Determine the (X, Y) coordinate at the center of the cell enclosing the given text.  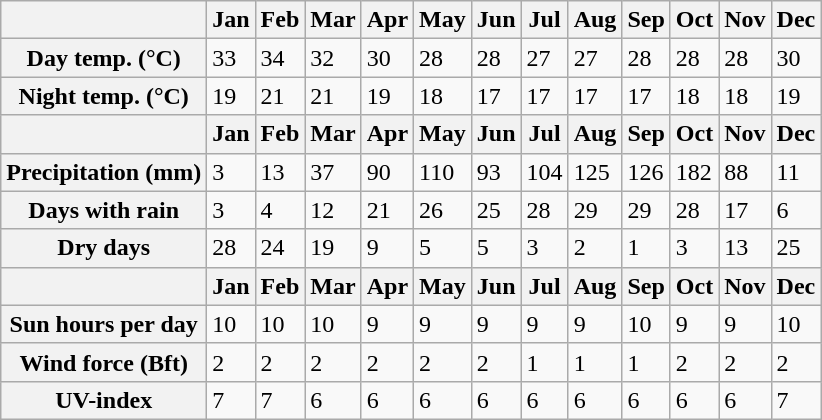
125 (595, 172)
24 (280, 248)
Night temp. (°C) (104, 96)
UV-index (104, 400)
34 (280, 58)
Sun hours per day (104, 324)
Dry days (104, 248)
4 (280, 210)
90 (387, 172)
32 (333, 58)
Day temp. (°C) (104, 58)
93 (496, 172)
126 (646, 172)
Precipitation (mm) (104, 172)
104 (544, 172)
26 (443, 210)
110 (443, 172)
37 (333, 172)
12 (333, 210)
11 (796, 172)
33 (231, 58)
Days with rain (104, 210)
182 (694, 172)
88 (745, 172)
Wind force (Bft) (104, 362)
